Locate the cell with the specified text and output its [X, Y] center coordinate. 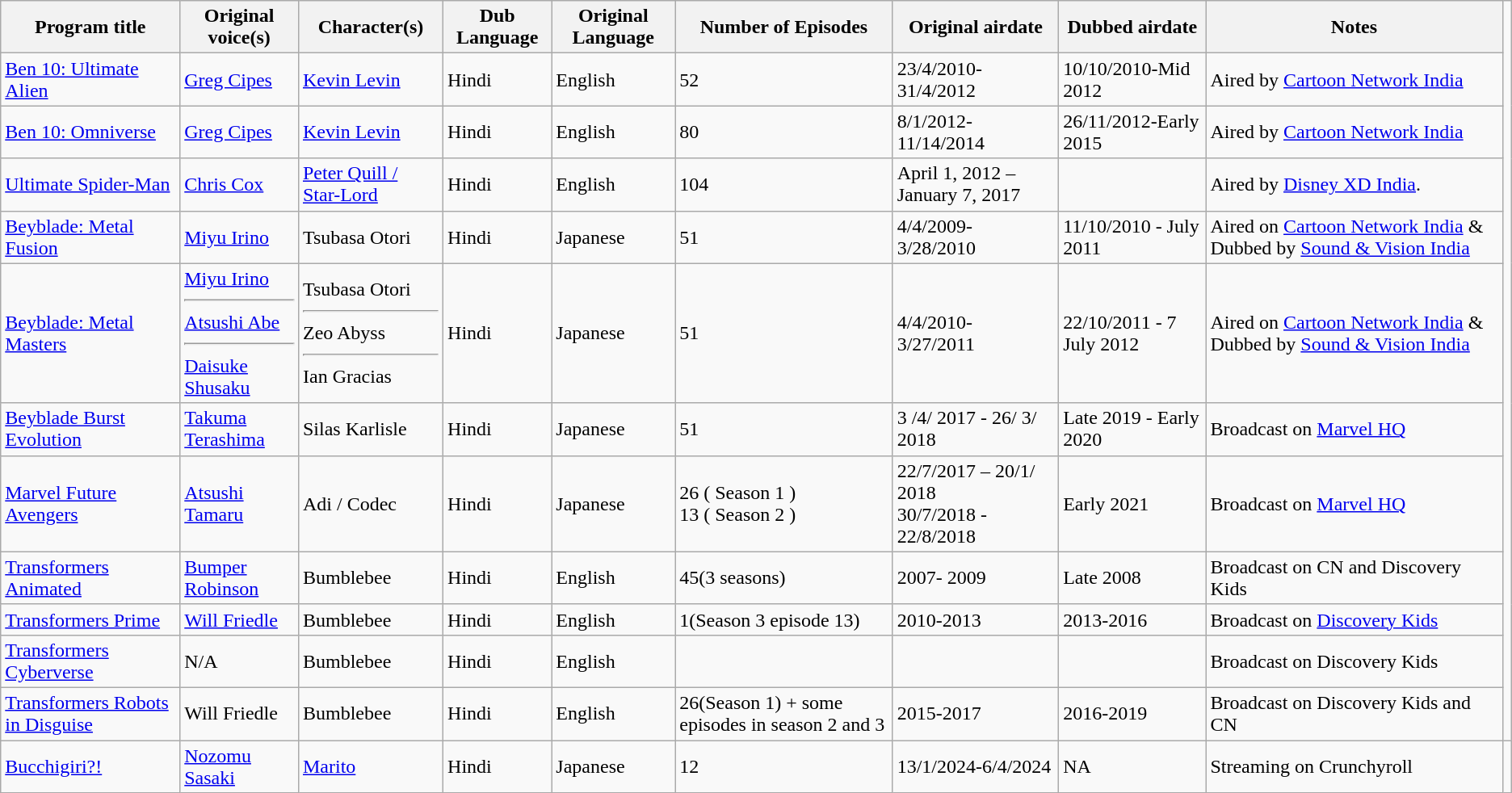
Miyu Irino Atsushi Abe Daisuke Shusaku [239, 333]
Beyblade: Metal Fusion [90, 237]
Transformers Robots in Disguise [90, 714]
12 [783, 766]
Character(s) [370, 27]
4/4/2010- 3/27/2011 [976, 333]
Tsubasa Otori Zeo Abyss Ian Gracias [370, 333]
2010-2013 [976, 619]
Dub Language [498, 27]
8/1/2012-11/14/2014 [976, 132]
Number of Episodes [783, 27]
Bumper Robinson [239, 578]
2007- 2009 [976, 578]
Program title [90, 27]
Miyu Irino [239, 237]
Beyblade: Metal Masters [90, 333]
11/10/2010 - July 2011 [1132, 237]
26/11/2012-Early 2015 [1132, 132]
Silas Karlisle [370, 430]
Bucchigiri?! [90, 766]
Original airdate [976, 27]
2016-2019 [1132, 714]
10/10/2010-Mid 2012 [1132, 79]
Transformers Cyberverse [90, 661]
Transformers Animated [90, 578]
Atsushi Tamaru [239, 504]
Ben 10: Omniverse [90, 132]
Broadcast on Discovery Kids and CN [1354, 714]
Marito [370, 766]
Aired by Disney XD India. [1354, 184]
Chris Cox [239, 184]
Ben 10: Ultimate Alien [90, 79]
Tsubasa Otori [370, 237]
NA [1132, 766]
Late 2008 [1132, 578]
1(Season 3 episode 13) [783, 619]
4/4/2009-3/28/2010 [976, 237]
26(Season 1) + some episodes in season 2 and 3 [783, 714]
13/1/2024-6/4/2024 [976, 766]
Original Language [614, 27]
80 [783, 132]
Takuma Terashima [239, 430]
Transformers Prime [90, 619]
104 [783, 184]
Nozomu Sasaki [239, 766]
2013-2016 [1132, 619]
April 1, 2012 – January 7, 2017 [976, 184]
Peter Quill / Star-Lord [370, 184]
Notes [1354, 27]
Broadcast on CN and Discovery Kids [1354, 578]
22/10/2011 - 7 July 2012 [1132, 333]
45(3 seasons) [783, 578]
22/7/2017 – 20/1/ 201830/7/2018 - 22/8/2018 [976, 504]
Dubbed airdate [1132, 27]
Original voice(s) [239, 27]
52 [783, 79]
23/4/2010-31/4/2012 [976, 79]
N/A [239, 661]
Ultimate Spider-Man [90, 184]
2015-2017 [976, 714]
Late 2019 - Early 2020 [1132, 430]
Marvel Future Avengers [90, 504]
Streaming on Crunchyroll [1354, 766]
Adi / Codec [370, 504]
Beyblade Burst Evolution [90, 430]
26 ( Season 1 )13 ( Season 2 ) [783, 504]
Early 2021 [1132, 504]
3 /4/ 2017 - 26/ 3/ 2018 [976, 430]
